Search for the cell housing the specified text and yield its (X, Y) center coordinate. 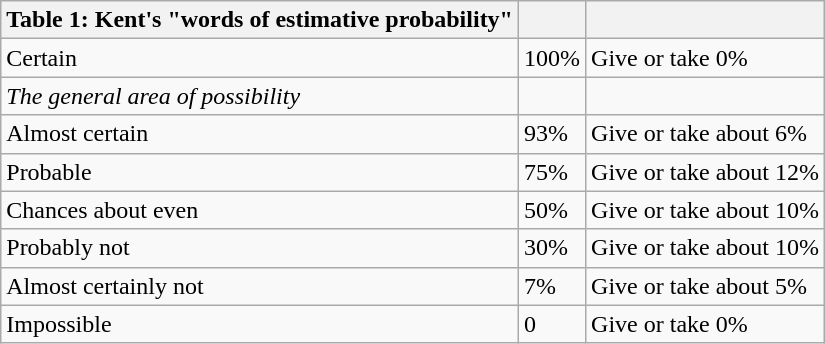
93% (552, 134)
Certain (260, 58)
100% (552, 58)
50% (552, 210)
Give or take about 6% (706, 134)
Chances about even (260, 210)
7% (552, 286)
Give or take about 5% (706, 286)
Probable (260, 172)
Impossible (260, 324)
75% (552, 172)
The general area of possibility (260, 96)
Table 1: Kent's "words of estimative probability" (260, 20)
30% (552, 248)
Almost certain (260, 134)
Give or take about 12% (706, 172)
Probably not (260, 248)
Almost certainly not (260, 286)
0 (552, 324)
